Scan for the cell matching the given text and deliver its (X, Y) coordinate at center. 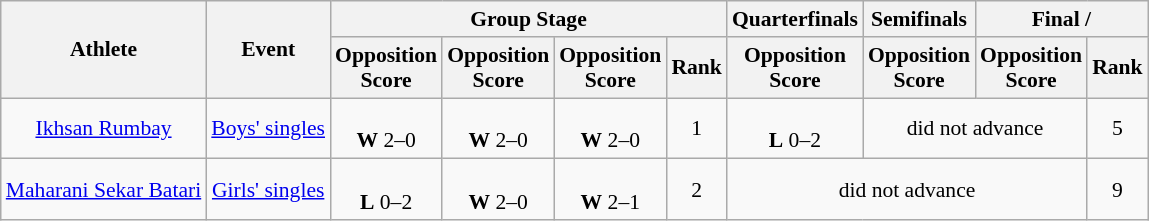
W 2–1 (610, 190)
Quarterfinals (795, 19)
9 (1118, 190)
2 (696, 190)
Event (268, 50)
Group Stage (528, 19)
Ikhsan Rumbay (104, 128)
Semifinals (919, 19)
Athlete (104, 50)
Boys' singles (268, 128)
Maharani Sekar Batari (104, 190)
Girls' singles (268, 190)
5 (1118, 128)
Final / (1062, 19)
1 (696, 128)
